Determine the (x, y) coordinate at the center of the cell enclosing the given text.  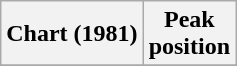
Chart (1981) (72, 34)
Peak position (189, 34)
